Find where the given text appears and provide that cell's center as [X, Y] coordinate. 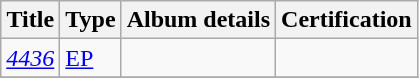
Album details [198, 20]
Certification [347, 20]
4436 [30, 58]
Title [30, 20]
EP [90, 58]
Type [90, 20]
